Output the [X, Y] coordinate of the center of the cell containing the given text.  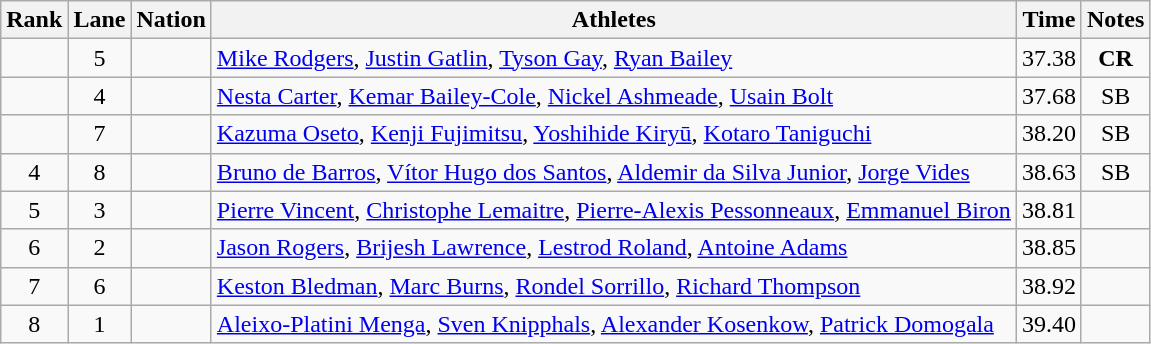
Nation [171, 20]
Keston Bledman, Marc Burns, Rondel Sorrillo, Richard Thompson [614, 286]
37.38 [1048, 58]
37.68 [1048, 96]
Nesta Carter, Kemar Bailey-Cole, Nickel Ashmeade, Usain Bolt [614, 96]
38.20 [1048, 134]
Rank [34, 20]
38.63 [1048, 172]
Time [1048, 20]
2 [100, 248]
CR [1115, 58]
Jason Rogers, Brijesh Lawrence, Lestrod Roland, Antoine Adams [614, 248]
Notes [1115, 20]
1 [100, 324]
Pierre Vincent, Christophe Lemaitre, Pierre-Alexis Pessonneaux, Emmanuel Biron [614, 210]
Bruno de Barros, Vítor Hugo dos Santos, Aldemir da Silva Junior, Jorge Vides [614, 172]
Kazuma Oseto, Kenji Fujimitsu, Yoshihide Kiryū, Kotaro Taniguchi [614, 134]
38.81 [1048, 210]
3 [100, 210]
38.92 [1048, 286]
Aleixo-Platini Menga, Sven Knipphals, Alexander Kosenkow, Patrick Domogala [614, 324]
39.40 [1048, 324]
Lane [100, 20]
Mike Rodgers, Justin Gatlin, Tyson Gay, Ryan Bailey [614, 58]
Athletes [614, 20]
38.85 [1048, 248]
